Search for the cell housing the specified text and yield its (X, Y) center coordinate. 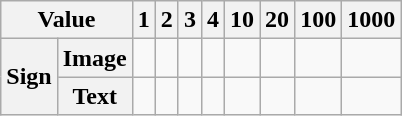
100 (318, 20)
Image (94, 58)
Value (66, 20)
Sign (29, 77)
2 (166, 20)
Text (94, 96)
4 (212, 20)
1000 (372, 20)
1 (144, 20)
3 (190, 20)
20 (278, 20)
10 (242, 20)
